Return (x, y) of the center of cell containing provided text 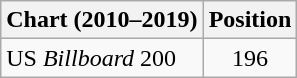
Chart (2010–2019) (102, 20)
196 (250, 58)
US Billboard 200 (102, 58)
Position (250, 20)
